For the text-containing cell, return its midpoint in [x, y] coordinate format. 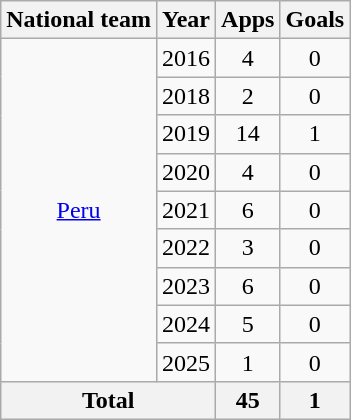
2016 [186, 58]
2020 [186, 172]
45 [248, 400]
Total [108, 400]
2021 [186, 210]
2024 [186, 324]
5 [248, 324]
Peru [79, 210]
14 [248, 134]
3 [248, 248]
2 [248, 96]
Goals [315, 20]
2018 [186, 96]
Year [186, 20]
National team [79, 20]
2023 [186, 286]
2025 [186, 362]
Apps [248, 20]
2022 [186, 248]
2019 [186, 134]
